For the text-containing cell, return its midpoint in [X, Y] coordinate format. 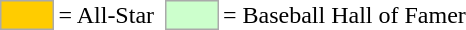
= All-Star [106, 15]
